Locate the cell with the specified text and output its (x, y) center coordinate. 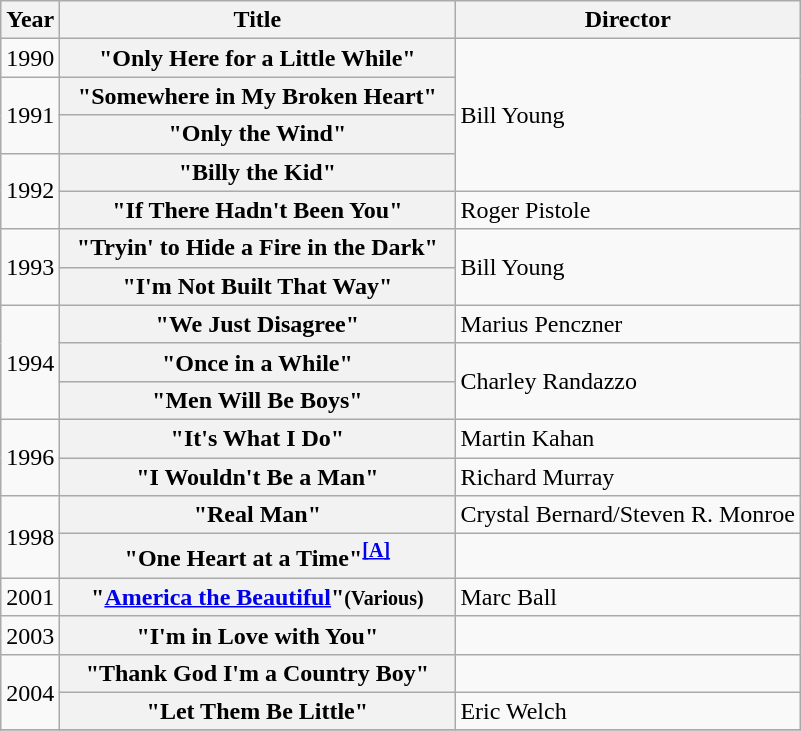
"Tryin' to Hide a Fire in the Dark" (258, 248)
"Only the Wind" (258, 134)
Richard Murray (628, 477)
1994 (30, 362)
"It's What I Do" (258, 438)
Roger Pistole (628, 210)
"Men Will Be Boys" (258, 400)
1991 (30, 115)
1998 (30, 538)
"Thank God I'm a Country Boy" (258, 673)
1990 (30, 58)
1992 (30, 191)
2004 (30, 692)
Director (628, 20)
"Let Them Be Little" (258, 711)
2001 (30, 597)
"Somewhere in My Broken Heart" (258, 96)
"I Wouldn't Be a Man" (258, 477)
"If There Hadn't Been You" (258, 210)
Martin Kahan (628, 438)
Marc Ball (628, 597)
Eric Welch (628, 711)
"Real Man" (258, 515)
"Once in a While" (258, 362)
"America the Beautiful"(Various) (258, 597)
2003 (30, 635)
"Billy the Kid" (258, 172)
"I'm Not Built That Way" (258, 286)
Marius Penczner (628, 324)
1993 (30, 267)
"One Heart at a Time"[A] (258, 556)
Year (30, 20)
Charley Randazzo (628, 381)
Title (258, 20)
1996 (30, 457)
"Only Here for a Little While" (258, 58)
"We Just Disagree" (258, 324)
Crystal Bernard/Steven R. Monroe (628, 515)
"I'm in Love with You" (258, 635)
